Scan for the cell matching the given text and deliver its [X, Y] coordinate at center. 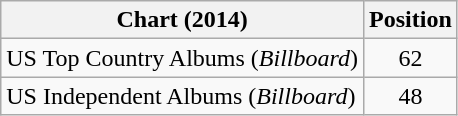
48 [411, 96]
US Independent Albums (Billboard) [182, 96]
US Top Country Albums (Billboard) [182, 58]
Chart (2014) [182, 20]
62 [411, 58]
Position [411, 20]
